Scan for the cell matching the given text and deliver its [x, y] coordinate at center. 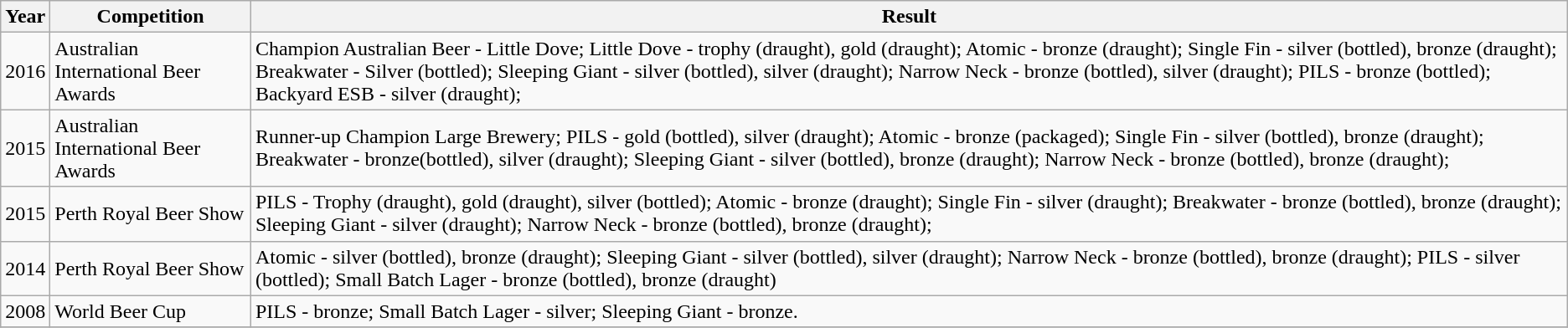
World Beer Cup [151, 311]
Result [909, 17]
Competition [151, 17]
2016 [25, 71]
Year [25, 17]
2008 [25, 311]
2014 [25, 268]
PILS - bronze; Small Batch Lager - silver; Sleeping Giant - bronze. [909, 311]
